Return [X, Y] of the center of cell containing provided text 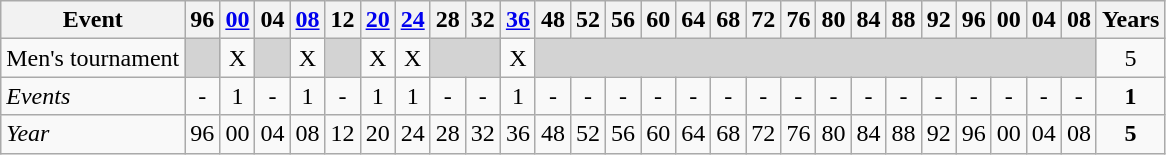
Years [1130, 20]
Year [93, 134]
Events [93, 96]
Men's tournament [93, 58]
Event [93, 20]
